From the cell containing the given text, extract its center point as [x, y] coordinate. 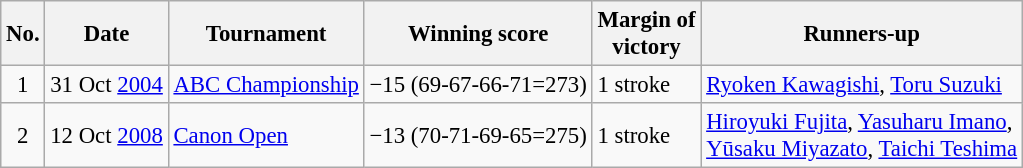
Margin ofvictory [646, 34]
Date [106, 34]
Hiroyuki Fujita, Yasuharu Imano, Yūsaku Miyazato, Taichi Teshima [862, 136]
Winning score [478, 34]
1 [23, 85]
−15 (69-67-66-71=273) [478, 85]
Runners-up [862, 34]
12 Oct 2008 [106, 136]
ABC Championship [266, 85]
2 [23, 136]
Canon Open [266, 136]
Ryoken Kawagishi, Toru Suzuki [862, 85]
Tournament [266, 34]
−13 (70-71-69-65=275) [478, 136]
No. [23, 34]
31 Oct 2004 [106, 85]
